Provide the [X, Y] coordinate of the cell's center where the given text is located.  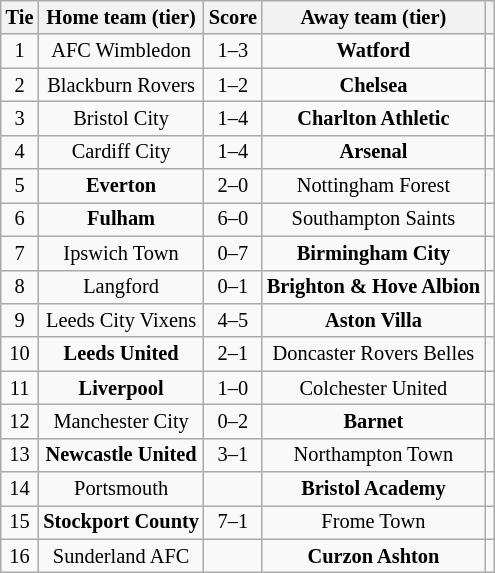
Nottingham Forest [374, 186]
Leeds City Vixens [120, 320]
AFC Wimbledon [120, 51]
2–1 [233, 354]
Ipswich Town [120, 253]
Leeds United [120, 354]
Northampton Town [374, 455]
Tie [20, 17]
Birmingham City [374, 253]
8 [20, 287]
1–0 [233, 388]
16 [20, 556]
Watford [374, 51]
Langford [120, 287]
Charlton Athletic [374, 118]
6–0 [233, 219]
Cardiff City [120, 152]
0–7 [233, 253]
Liverpool [120, 388]
Colchester United [374, 388]
2 [20, 85]
4 [20, 152]
Curzon Ashton [374, 556]
Brighton & Hove Albion [374, 287]
9 [20, 320]
3 [20, 118]
0–2 [233, 421]
Bristol Academy [374, 489]
5 [20, 186]
Away team (tier) [374, 17]
Barnet [374, 421]
Doncaster Rovers Belles [374, 354]
Bristol City [120, 118]
Southampton Saints [374, 219]
1–2 [233, 85]
1 [20, 51]
4–5 [233, 320]
Aston Villa [374, 320]
Chelsea [374, 85]
Everton [120, 186]
6 [20, 219]
Home team (tier) [120, 17]
Stockport County [120, 522]
Frome Town [374, 522]
0–1 [233, 287]
Manchester City [120, 421]
14 [20, 489]
Blackburn Rovers [120, 85]
11 [20, 388]
Newcastle United [120, 455]
Score [233, 17]
13 [20, 455]
3–1 [233, 455]
7–1 [233, 522]
Fulham [120, 219]
Sunderland AFC [120, 556]
2–0 [233, 186]
1–3 [233, 51]
Portsmouth [120, 489]
7 [20, 253]
10 [20, 354]
Arsenal [374, 152]
15 [20, 522]
12 [20, 421]
